Return the [x, y] coordinate for the center point of the cell that contains the specified text.  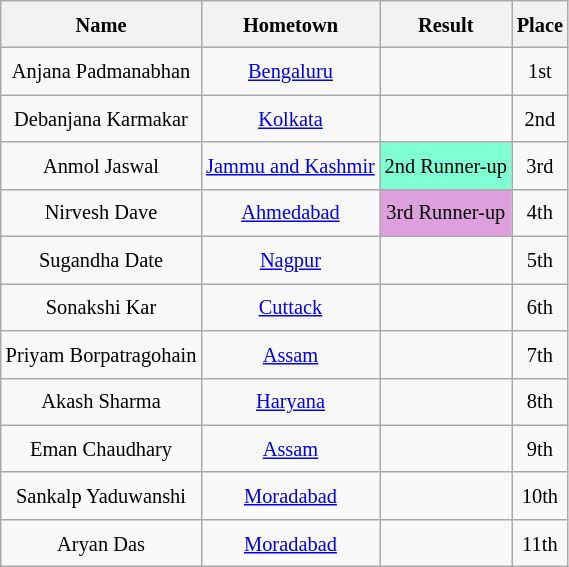
1st [540, 72]
10th [540, 496]
Nagpur [290, 260]
Nirvesh Dave [102, 212]
Sonakshi Kar [102, 306]
9th [540, 448]
8th [540, 402]
Haryana [290, 402]
Eman Chaudhary [102, 448]
Sankalp Yaduwanshi [102, 496]
Sugandha Date [102, 260]
Priyam Borpatragohain [102, 354]
Ahmedabad [290, 212]
5th [540, 260]
7th [540, 354]
3rd [540, 166]
Bengaluru [290, 72]
Place [540, 24]
Cuttack [290, 306]
Debanjana Karmakar [102, 118]
4th [540, 212]
11th [540, 542]
Result [446, 24]
6th [540, 306]
Akash Sharma [102, 402]
Jammu and Kashmir [290, 166]
2nd Runner-up [446, 166]
Anmol Jaswal [102, 166]
Name [102, 24]
Anjana Padmanabhan [102, 72]
Kolkata [290, 118]
3rd Runner-up [446, 212]
Aryan Das [102, 542]
2nd [540, 118]
Hometown [290, 24]
